From the cell containing the given text, extract its center point as (X, Y) coordinate. 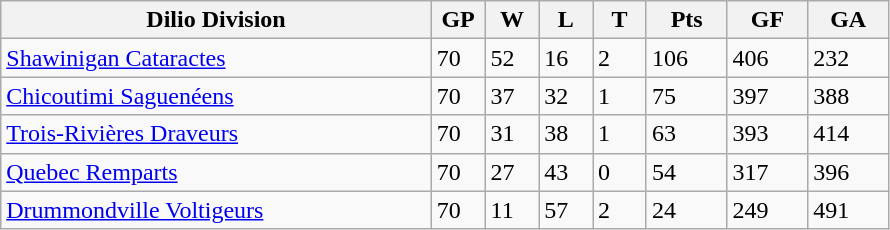
38 (566, 134)
75 (686, 96)
T (620, 20)
396 (848, 172)
393 (768, 134)
249 (768, 210)
52 (512, 58)
31 (512, 134)
16 (566, 58)
37 (512, 96)
32 (566, 96)
491 (848, 210)
57 (566, 210)
GA (848, 20)
388 (848, 96)
54 (686, 172)
W (512, 20)
27 (512, 172)
106 (686, 58)
Shawinigan Cataractes (216, 58)
Pts (686, 20)
Chicoutimi Saguenéens (216, 96)
406 (768, 58)
0 (620, 172)
GF (768, 20)
Drummondville Voltigeurs (216, 210)
Trois-Rivières Draveurs (216, 134)
11 (512, 210)
63 (686, 134)
43 (566, 172)
GP (458, 20)
Dilio Division (216, 20)
317 (768, 172)
24 (686, 210)
397 (768, 96)
L (566, 20)
414 (848, 134)
232 (848, 58)
Quebec Remparts (216, 172)
